For the text-containing cell, return its midpoint in [x, y] coordinate format. 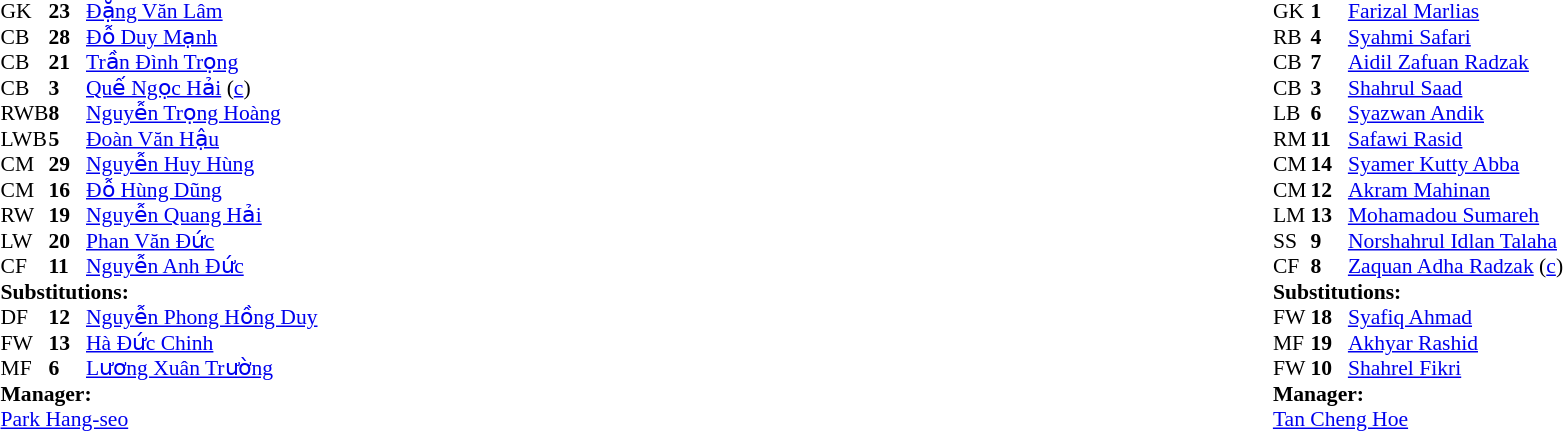
Trần Đình Trọng [202, 63]
28 [67, 37]
Akram Mahinan [1456, 190]
Đoàn Văn Hậu [202, 139]
SS [1292, 241]
16 [67, 190]
Aidil Zafuan Radzak [1456, 63]
14 [1329, 165]
RB [1292, 37]
RW [24, 215]
Nguyễn Trọng Hoàng [202, 113]
Shahrul Saad [1456, 88]
Nguyễn Huy Hùng [202, 165]
29 [67, 165]
Syafiq Ahmad [1456, 317]
Lương Xuân Trường [202, 369]
Mohamadou Sumareh [1456, 215]
Hà Đức Chinh [202, 343]
Đỗ Duy Mạnh [202, 37]
Akhyar Rashid [1456, 343]
DF [24, 317]
7 [1329, 63]
9 [1329, 241]
18 [1329, 317]
LWB [24, 139]
5 [67, 139]
Syazwan Andik [1456, 113]
21 [67, 63]
Norshahrul Idlan Talaha [1456, 241]
Nguyễn Anh Đức [202, 267]
LM [1292, 215]
4 [1329, 37]
Zaquan Adha Radzak (c) [1456, 267]
Phan Văn Đức [202, 241]
RWB [24, 113]
10 [1329, 369]
Syamer Kutty Abba [1456, 165]
Đỗ Hùng Dũng [202, 190]
Quế Ngọc Hải (c) [202, 88]
LB [1292, 113]
20 [67, 241]
Nguyễn Quang Hải [202, 215]
Safawi Rasid [1456, 139]
LW [24, 241]
RM [1292, 139]
Shahrel Fikri [1456, 369]
Syahmi Safari [1456, 37]
Nguyễn Phong Hồng Duy [202, 317]
